Return [x, y] of the center of cell containing provided text 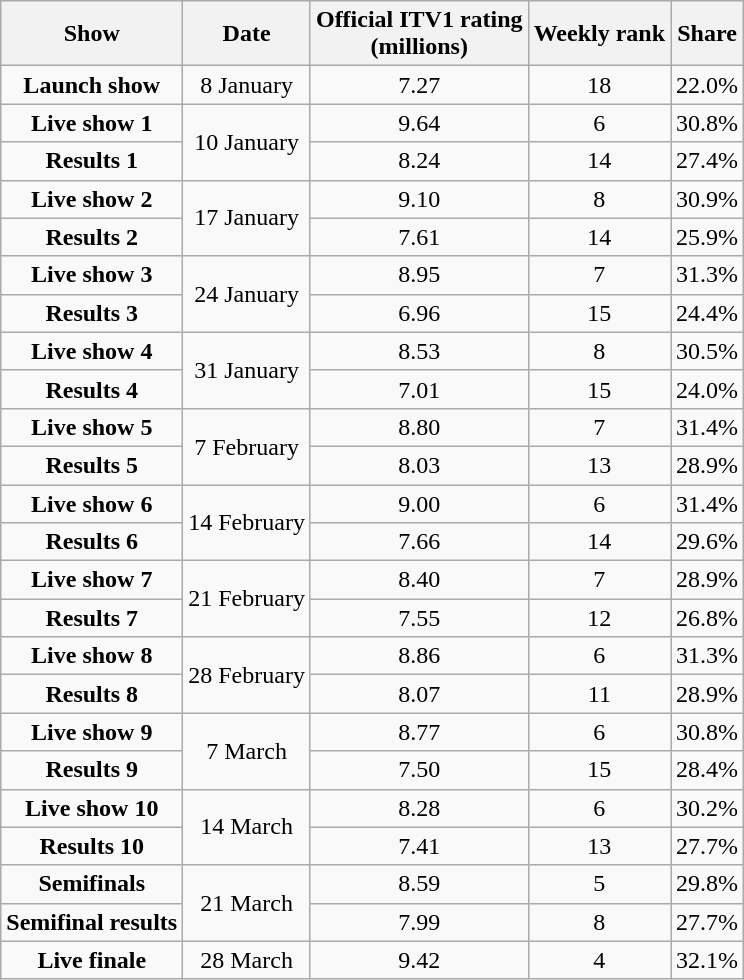
11 [599, 694]
6.96 [419, 313]
31 January [247, 370]
Live show 3 [92, 275]
7.41 [419, 846]
Semifinal results [92, 922]
24 January [247, 294]
Show [92, 34]
Semifinals [92, 884]
Results 2 [92, 237]
8.86 [419, 656]
7.01 [419, 389]
7.27 [419, 85]
Live show 9 [92, 732]
8.24 [419, 161]
Live finale [92, 960]
Results 5 [92, 465]
Live show 8 [92, 656]
21 March [247, 903]
24.4% [708, 313]
30.2% [708, 808]
8.03 [419, 465]
5 [599, 884]
Live show 4 [92, 351]
8.40 [419, 580]
Date [247, 34]
10 January [247, 142]
Weekly rank [599, 34]
12 [599, 618]
8.77 [419, 732]
8.95 [419, 275]
14 March [247, 827]
Results 9 [92, 770]
Results 6 [92, 542]
27.4% [708, 161]
Results 1 [92, 161]
7.50 [419, 770]
4 [599, 960]
7 February [247, 446]
Live show 5 [92, 427]
32.1% [708, 960]
8.28 [419, 808]
Launch show [92, 85]
29.8% [708, 884]
Live show 10 [92, 808]
8.80 [419, 427]
Share [708, 34]
22.0% [708, 85]
Results 10 [92, 846]
Official ITV1 rating(millions) [419, 34]
29.6% [708, 542]
17 January [247, 218]
28 March [247, 960]
Results 8 [92, 694]
14 February [247, 522]
9.64 [419, 123]
Live show 7 [92, 580]
7 March [247, 751]
28.4% [708, 770]
7.66 [419, 542]
28 February [247, 675]
30.5% [708, 351]
7.61 [419, 237]
30.9% [708, 199]
Live show 2 [92, 199]
7.99 [419, 922]
26.8% [708, 618]
7.55 [419, 618]
21 February [247, 599]
9.00 [419, 503]
8.53 [419, 351]
8.07 [419, 694]
24.0% [708, 389]
8 January [247, 85]
18 [599, 85]
9.10 [419, 199]
Results 4 [92, 389]
Results 3 [92, 313]
25.9% [708, 237]
Live show 6 [92, 503]
Results 7 [92, 618]
Live show 1 [92, 123]
9.42 [419, 960]
8.59 [419, 884]
